Extract the (X, Y) coordinate from the center of the cell holding the provided text.  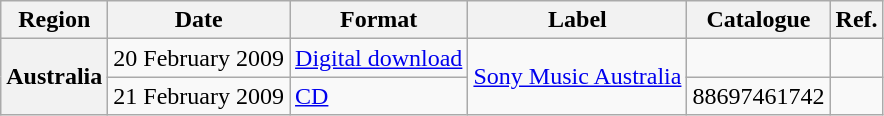
Catalogue (758, 20)
CD (379, 96)
Region (54, 20)
88697461742 (758, 96)
Ref. (856, 20)
Australia (54, 77)
21 February 2009 (199, 96)
Sony Music Australia (578, 77)
20 February 2009 (199, 58)
Date (199, 20)
Label (578, 20)
Format (379, 20)
Digital download (379, 58)
